Find where the given text appears and provide that cell's center as [X, Y] coordinate. 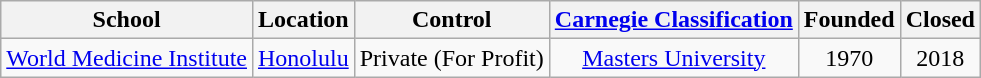
2018 [940, 58]
Honolulu [303, 58]
Closed [940, 20]
Control [452, 20]
Carnegie Classification [674, 20]
Location [303, 20]
Founded [849, 20]
Masters University [674, 58]
School [127, 20]
1970 [849, 58]
World Medicine Institute [127, 58]
Private (For Profit) [452, 58]
